Extract the (x, y) coordinate from the center of the cell holding the provided text.  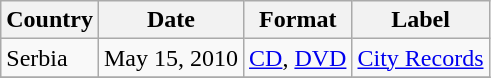
Format (298, 20)
Date (170, 20)
Serbia (50, 58)
CD, DVD (298, 58)
City Records (420, 58)
May 15, 2010 (170, 58)
Label (420, 20)
Country (50, 20)
